Determine the (X, Y) coordinate at the center of the cell enclosing the given text.  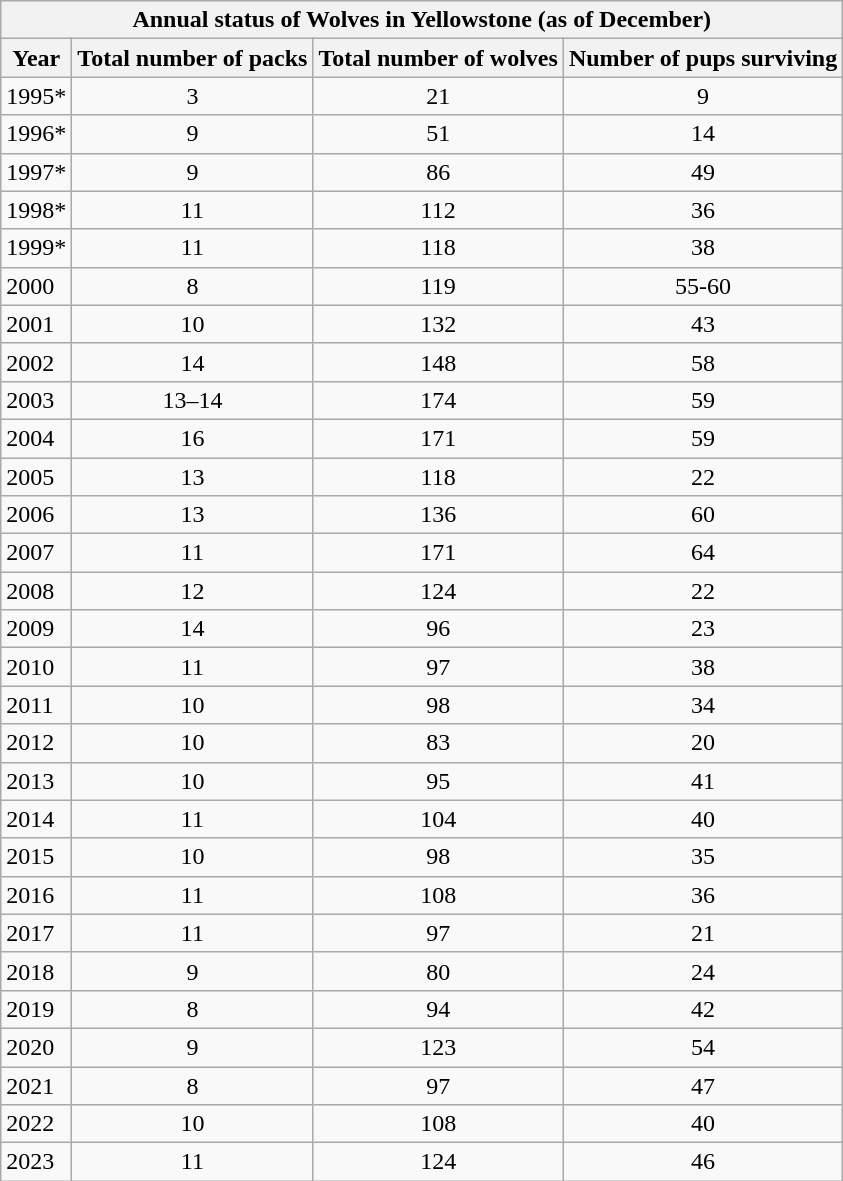
86 (438, 172)
80 (438, 971)
20 (702, 743)
2004 (36, 438)
1996* (36, 134)
47 (702, 1085)
41 (702, 781)
12 (192, 591)
55-60 (702, 286)
2017 (36, 933)
104 (438, 819)
34 (702, 705)
Number of pups surviving (702, 58)
2021 (36, 1085)
2020 (36, 1047)
49 (702, 172)
2011 (36, 705)
2022 (36, 1124)
24 (702, 971)
2008 (36, 591)
2015 (36, 857)
42 (702, 1009)
Annual status of Wolves in Yellowstone (as of December) (422, 20)
123 (438, 1047)
94 (438, 1009)
13–14 (192, 400)
23 (702, 629)
1995* (36, 96)
2001 (36, 324)
2005 (36, 477)
1999* (36, 248)
1998* (36, 210)
46 (702, 1162)
96 (438, 629)
35 (702, 857)
43 (702, 324)
2007 (36, 553)
112 (438, 210)
2006 (36, 515)
2018 (36, 971)
Total number of wolves (438, 58)
3 (192, 96)
2023 (36, 1162)
2002 (36, 362)
119 (438, 286)
Total number of packs (192, 58)
64 (702, 553)
2016 (36, 895)
54 (702, 1047)
2012 (36, 743)
60 (702, 515)
95 (438, 781)
2003 (36, 400)
1997* (36, 172)
Year (36, 58)
16 (192, 438)
136 (438, 515)
132 (438, 324)
2013 (36, 781)
51 (438, 134)
2010 (36, 667)
58 (702, 362)
148 (438, 362)
2009 (36, 629)
2000 (36, 286)
83 (438, 743)
174 (438, 400)
2014 (36, 819)
2019 (36, 1009)
